For the text-containing cell, return its midpoint in [X, Y] coordinate format. 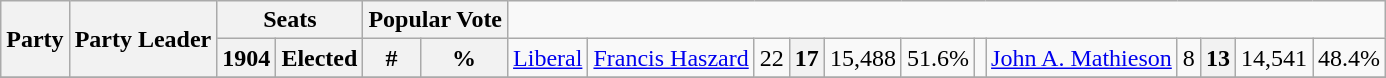
Francis Haszard [671, 58]
8 [1188, 58]
48.4% [1348, 58]
51.6% [938, 58]
Party [35, 39]
% [464, 58]
Popular Vote [436, 20]
15,488 [862, 58]
John A. Mathieson [1082, 58]
Seats [290, 20]
17 [806, 58]
22 [772, 58]
# [392, 58]
13 [1218, 58]
Party Leader [143, 39]
Liberal [548, 58]
14,541 [1274, 58]
1904 [246, 58]
Elected [320, 58]
